From the cell containing the given text, extract its center point as [x, y] coordinate. 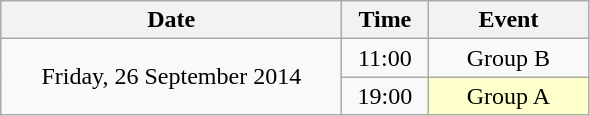
Group B [508, 58]
Date [172, 20]
19:00 [385, 96]
Group A [508, 96]
Time [385, 20]
Event [508, 20]
Friday, 26 September 2014 [172, 77]
11:00 [385, 58]
